Return (x, y) of the center of cell containing provided text 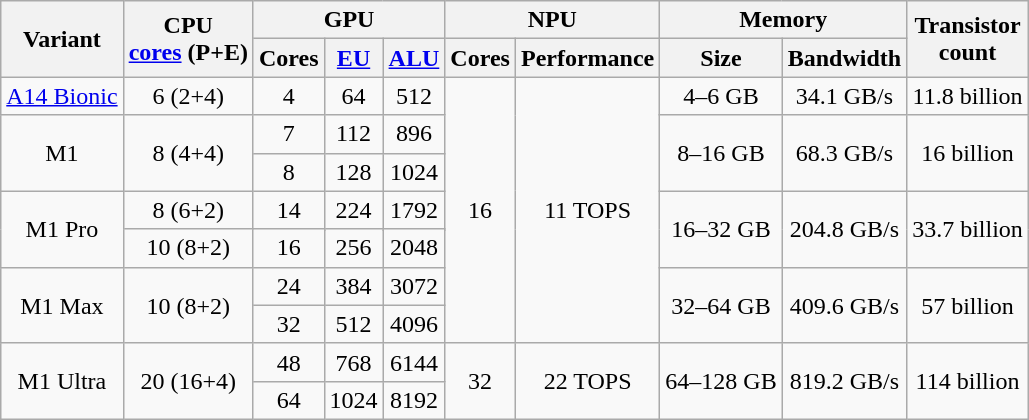
68.3 GB/s (844, 153)
4096 (414, 324)
768 (354, 362)
8 (6+2) (188, 210)
4–6 GB (721, 96)
4 (288, 96)
16 billion (968, 153)
33.7 billion (968, 229)
M1 Ultra (62, 381)
Size (721, 58)
7 (288, 134)
22 TOPS (587, 381)
32–64 GB (721, 305)
CPUcores (P+E) (188, 39)
8 (288, 172)
24 (288, 286)
34.1 GB/s (844, 96)
M1 Pro (62, 229)
14 (288, 210)
896 (414, 134)
64–128 GB (721, 381)
409.6 GB/s (844, 305)
57 billion (968, 305)
M1 (62, 153)
114 billion (968, 381)
819.2 GB/s (844, 381)
8192 (414, 400)
2048 (414, 248)
3072 (414, 286)
8 (4+4) (188, 153)
16–32 GB (721, 229)
Bandwidth (844, 58)
20 (16+4) (188, 381)
1792 (414, 210)
8–16 GB (721, 153)
128 (354, 172)
11.8 billion (968, 96)
6144 (414, 362)
Memory (784, 20)
11 TOPS (587, 210)
256 (354, 248)
Performance (587, 58)
NPU (552, 20)
A14 Bionic (62, 96)
6 (2+4) (188, 96)
ALU (414, 58)
M1 Max (62, 305)
Transistorcount (968, 39)
48 (288, 362)
204.8 GB/s (844, 229)
112 (354, 134)
GPU (348, 20)
EU (354, 58)
224 (354, 210)
384 (354, 286)
Variant (62, 39)
